For the text-containing cell, return its midpoint in (x, y) coordinate format. 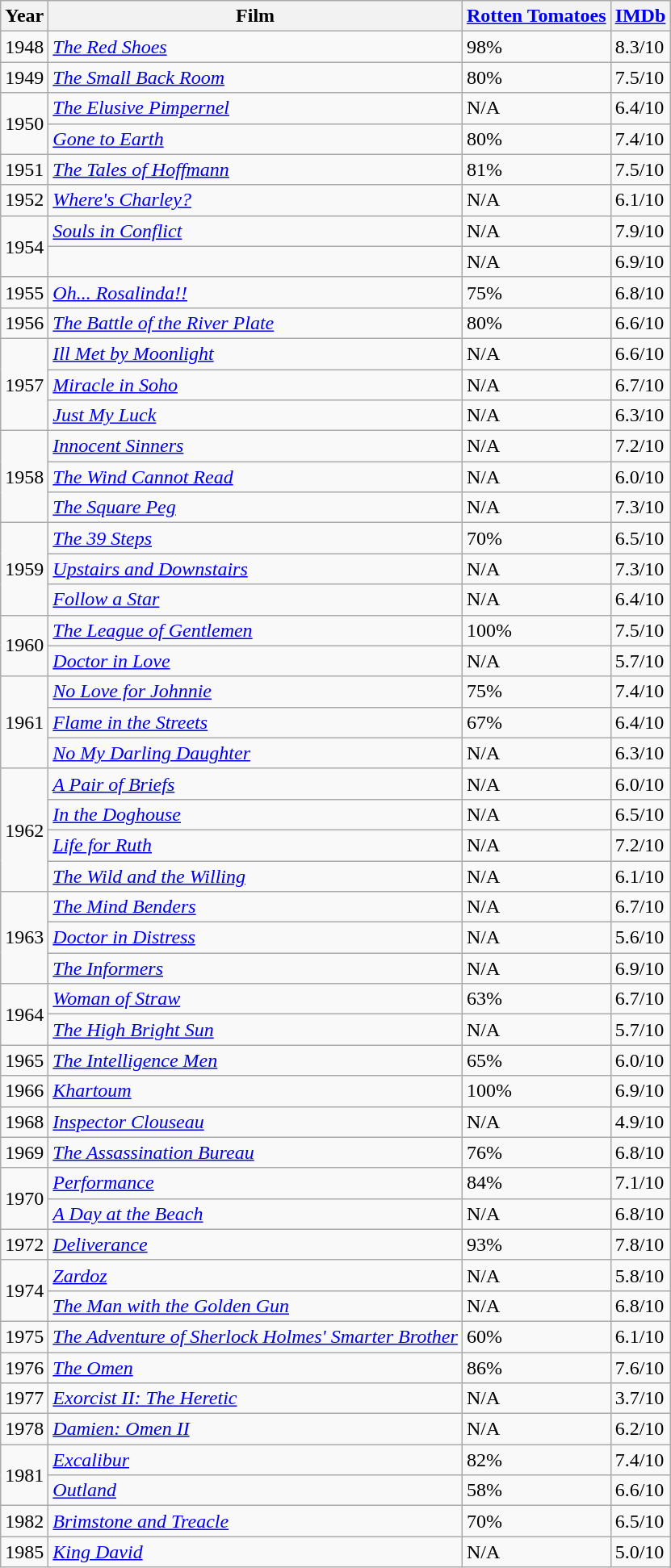
The Red Shoes (255, 47)
Souls in Conflict (255, 231)
The Small Back Room (255, 77)
1972 (24, 1244)
A Pair of Briefs (255, 784)
In the Doghouse (255, 814)
The Adventure of Sherlock Holmes' Smarter Brother (255, 1336)
1950 (24, 123)
Gone to Earth (255, 139)
Deliverance (255, 1244)
58% (536, 1491)
5.6/10 (640, 938)
1974 (24, 1290)
Rotten Tomatoes (536, 16)
The Tales of Hoffmann (255, 169)
IMDb (640, 16)
The High Bright Sun (255, 1030)
63% (536, 999)
Brimstone and Treacle (255, 1521)
98% (536, 47)
Zardoz (255, 1275)
1958 (24, 477)
Outland (255, 1491)
Just My Luck (255, 416)
The Omen (255, 1368)
1964 (24, 1014)
86% (536, 1368)
65% (536, 1060)
1948 (24, 47)
5.0/10 (640, 1552)
1962 (24, 830)
Woman of Straw (255, 999)
1975 (24, 1336)
3.7/10 (640, 1399)
5.8/10 (640, 1275)
7.1/10 (640, 1183)
7.9/10 (640, 231)
Upstairs and Downstairs (255, 569)
Doctor in Distress (255, 938)
The Wild and the Willing (255, 876)
Follow a Star (255, 600)
1968 (24, 1122)
The Intelligence Men (255, 1060)
Damien: Omen II (255, 1429)
The Wind Cannot Read (255, 477)
Miracle in Soho (255, 385)
No Love for Johnnie (255, 692)
1955 (24, 292)
Year (24, 16)
The Man with the Golden Gun (255, 1306)
Oh... Rosalinda!! (255, 292)
82% (536, 1460)
Doctor in Love (255, 661)
1982 (24, 1521)
1957 (24, 384)
6.2/10 (640, 1429)
1959 (24, 569)
The Mind Benders (255, 907)
Innocent Sinners (255, 446)
Performance (255, 1183)
The Elusive Pimpernel (255, 108)
1976 (24, 1368)
1970 (24, 1198)
Inspector Clouseau (255, 1122)
1969 (24, 1152)
1966 (24, 1091)
1981 (24, 1475)
84% (536, 1183)
76% (536, 1152)
1960 (24, 646)
No My Darling Daughter (255, 753)
1952 (24, 200)
Life for Ruth (255, 845)
The 39 Steps (255, 538)
The League of Gentlemen (255, 630)
1977 (24, 1399)
1949 (24, 77)
Ill Met by Moonlight (255, 353)
81% (536, 169)
1965 (24, 1060)
The Battle of the River Plate (255, 323)
Film (255, 16)
60% (536, 1336)
King David (255, 1552)
1956 (24, 323)
7.6/10 (640, 1368)
4.9/10 (640, 1122)
1954 (24, 246)
8.3/10 (640, 47)
1961 (24, 722)
Exorcist II: The Heretic (255, 1399)
1978 (24, 1429)
Flame in the Streets (255, 722)
A Day at the Beach (255, 1214)
7.8/10 (640, 1244)
1963 (24, 938)
Khartoum (255, 1091)
1985 (24, 1552)
Where's Charley? (255, 200)
67% (536, 722)
93% (536, 1244)
The Square Peg (255, 508)
Excalibur (255, 1460)
The Informers (255, 968)
1951 (24, 169)
The Assassination Bureau (255, 1152)
